Search for the cell housing the specified text and yield its [x, y] center coordinate. 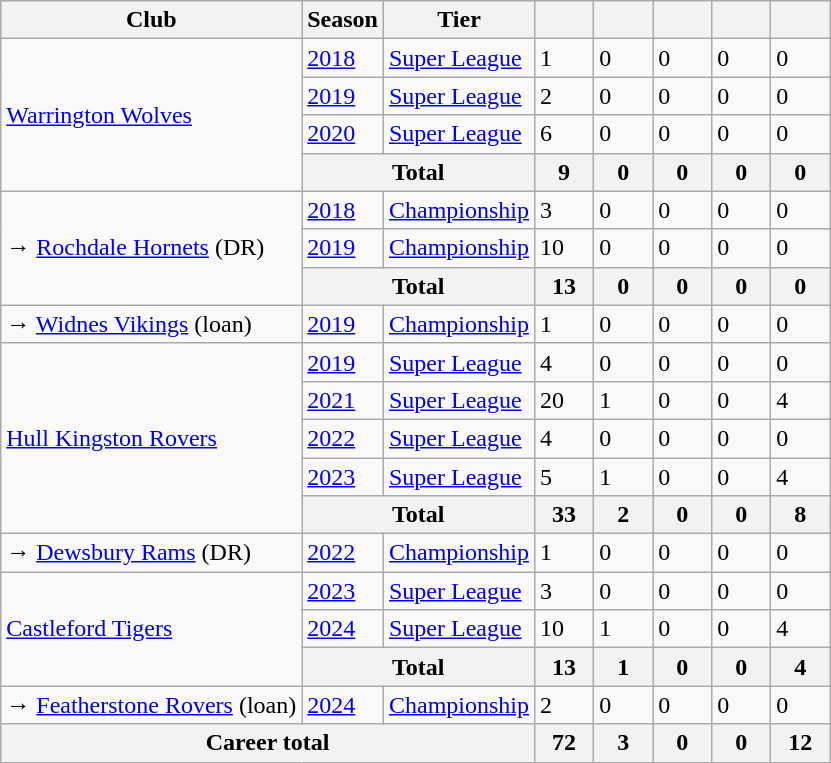
20 [564, 400]
→ Featherstone Rovers (loan) [152, 705]
2020 [343, 134]
12 [800, 743]
2021 [343, 400]
Season [343, 20]
6 [564, 134]
9 [564, 172]
Career total [268, 743]
8 [800, 515]
Warrington Wolves [152, 115]
Castleford Tigers [152, 629]
→ Widnes Vikings (loan) [152, 324]
Hull Kingston Rovers [152, 438]
Tier [458, 20]
→ Dewsbury Rams (DR) [152, 553]
33 [564, 515]
72 [564, 743]
→ Rochdale Hornets (DR) [152, 248]
Club [152, 20]
5 [564, 477]
